Return the (x, y) coordinate for the center point of the cell that contains the specified text.  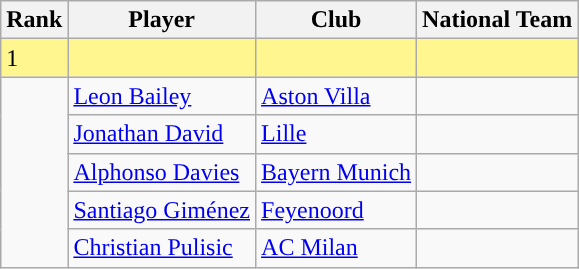
Club (336, 20)
National Team (498, 20)
Feyenoord (336, 210)
Rank (34, 20)
Leon Bailey (162, 96)
Lille (336, 134)
Santiago Giménez (162, 210)
AC Milan (336, 248)
Bayern Munich (336, 172)
Jonathan David (162, 134)
Christian Pulisic (162, 248)
1 (34, 58)
Aston Villa (336, 96)
Player (162, 20)
⁠⁠Alphonso Davies (162, 172)
